Provide the [x, y] coordinate of the cell's center where the given text is located.  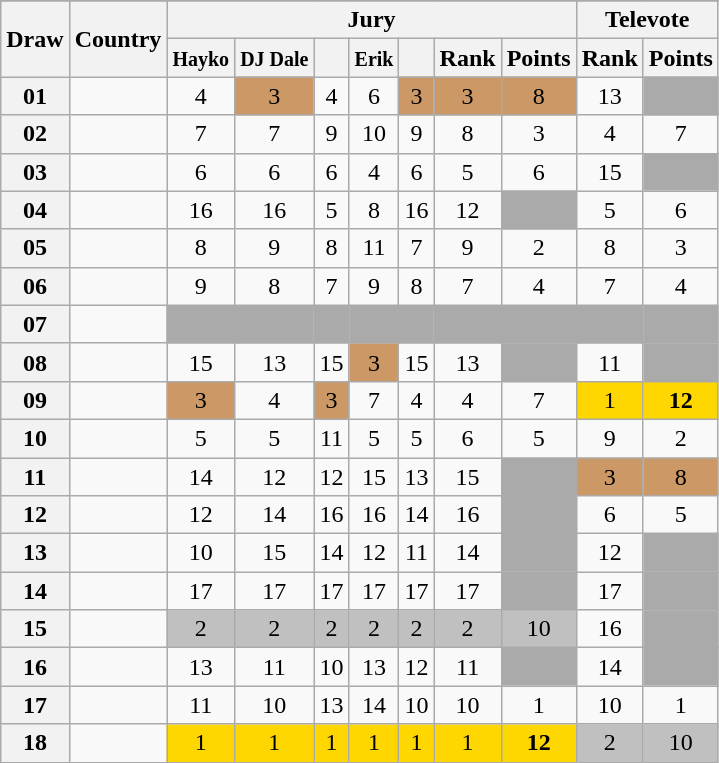
Televote [647, 20]
18 [35, 743]
04 [35, 210]
08 [35, 362]
Jury [372, 20]
07 [35, 324]
06 [35, 286]
03 [35, 172]
02 [35, 134]
09 [35, 400]
Country [118, 39]
DJ Dale [274, 58]
05 [35, 248]
01 [35, 96]
Draw [35, 39]
Hayko [201, 58]
Erik [374, 58]
